Provide the (X, Y) coordinate of the cell's center where the given text is located.  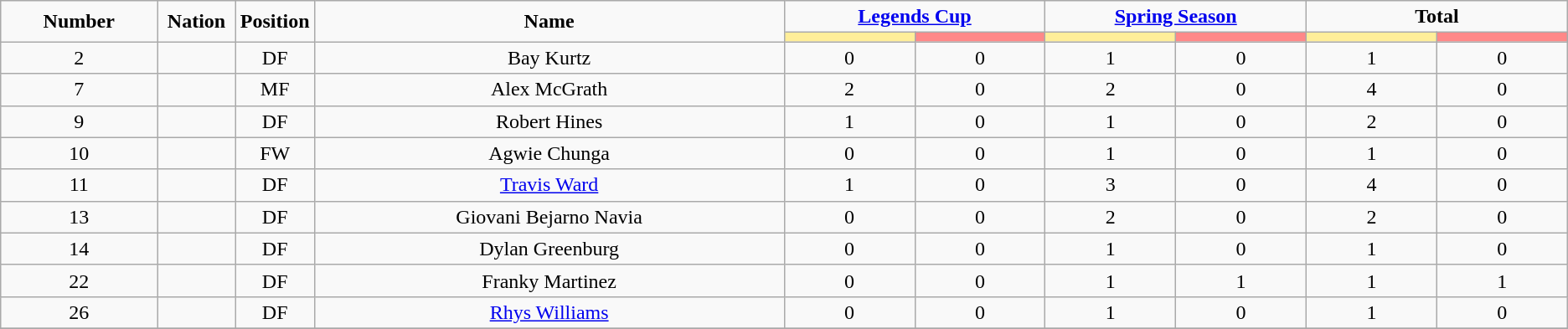
Bay Kurtz (549, 58)
26 (79, 312)
Position (275, 22)
Giovani Bejarno Navia (549, 217)
14 (79, 249)
10 (79, 153)
Number (79, 22)
Total (1437, 17)
11 (79, 185)
MF (275, 90)
Name (549, 22)
Spring Season (1176, 17)
Rhys Williams (549, 312)
13 (79, 217)
Dylan Greenburg (549, 249)
22 (79, 280)
9 (79, 121)
FW (275, 153)
Nation (197, 22)
Robert Hines (549, 121)
7 (79, 90)
Alex McGrath (549, 90)
Franky Martinez (549, 280)
Legends Cup (915, 17)
3 (1111, 185)
Agwie Chunga (549, 153)
Travis Ward (549, 185)
